Output the (x, y) coordinate of the center of the cell containing the given text.  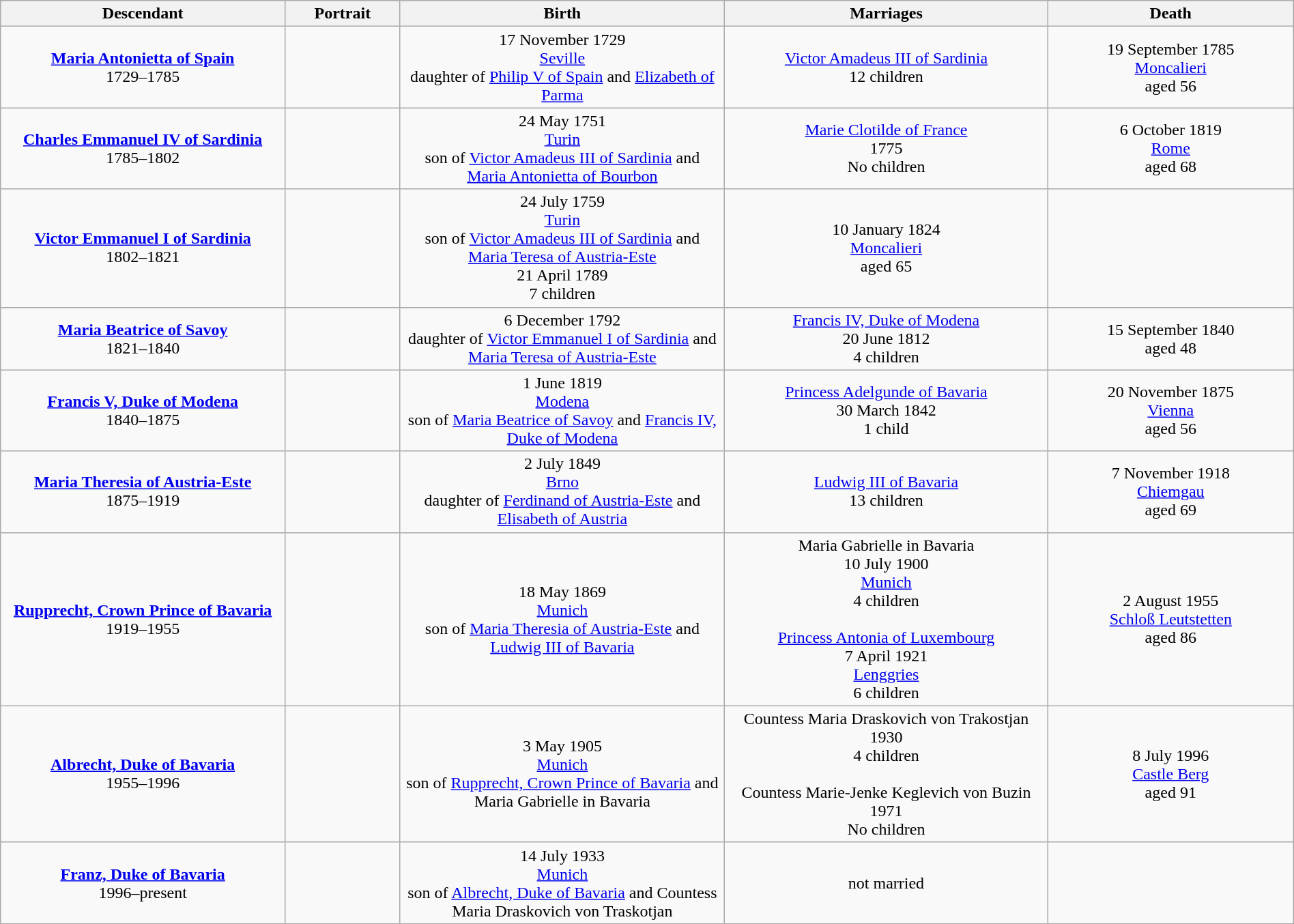
Rupprecht, Crown Prince of Bavaria1919–1955 (143, 619)
24 July 1759Turinson of Victor Amadeus III of Sardinia and Maria Teresa of Austria-Este21 April 17897 children (562, 248)
Maria Antonietta of Spain1729–1785 (143, 67)
8 July 1996Castle Bergaged 91 (1170, 774)
Victor Amadeus III of Sardinia12 children (887, 67)
Maria Beatrice of Savoy1821–1840 (143, 338)
1 June 1819Modenason of Maria Beatrice of Savoy and Francis IV, Duke of Modena (562, 411)
15 September 1840aged 48 (1170, 338)
17 November 1729Sevilledaughter of Philip V of Spain and Elizabeth of Parma (562, 67)
Birth (562, 14)
7 November 1918Chiemgauaged 69 (1170, 491)
Portrait (343, 14)
20 November 1875Viennaaged 56 (1170, 411)
not married (887, 883)
18 May 1869Munichson of Maria Theresia of Austria-Este and Ludwig III of Bavaria (562, 619)
Princess Adelgunde of Bavaria30 March 18421 child (887, 411)
Victor Emmanuel I of Sardinia1802–1821 (143, 248)
6 December 1792daughter of Victor Emmanuel I of Sardinia and Maria Teresa of Austria-Este (562, 338)
Charles Emmanuel IV of Sardinia1785–1802 (143, 149)
Maria Gabrielle in Bavaria10 July 1900Munich4 childrenPrincess Antonia of Luxembourg7 April 1921Lenggries6 children (887, 619)
2 July 1849Brnodaughter of Ferdinand of Austria-Este and Elisabeth of Austria (562, 491)
2 August 1955Schloß Leutstettenaged 86 (1170, 619)
14 July 1933Munichson of Albrecht, Duke of Bavaria and Countess Maria Draskovich von Traskotjan (562, 883)
Francis IV, Duke of Modena20 June 18124 children (887, 338)
Ludwig III of Bavaria13 children (887, 491)
Maria Theresia of Austria-Este1875–1919 (143, 491)
Descendant (143, 14)
6 October 1819Romeaged 68 (1170, 149)
Franz, Duke of Bavaria1996–present (143, 883)
Countess Maria Draskovich von Trakostjan19304 childrenCountess Marie-Jenke Keglevich von Buzin1971No children (887, 774)
Marriages (887, 14)
Death (1170, 14)
Albrecht, Duke of Bavaria1955–1996 (143, 774)
19 September 1785Moncalieriaged 56 (1170, 67)
24 May 1751Turinson of Victor Amadeus III of Sardinia and Maria Antonietta of Bourbon (562, 149)
Francis V, Duke of Modena1840–1875 (143, 411)
10 January 1824Moncalieriaged 65 (887, 248)
Marie Clotilde of France1775No children (887, 149)
3 May 1905Munichson of Rupprecht, Crown Prince of Bavaria and Maria Gabrielle in Bavaria (562, 774)
